Find where the given text appears and provide that cell's center as [x, y] coordinate. 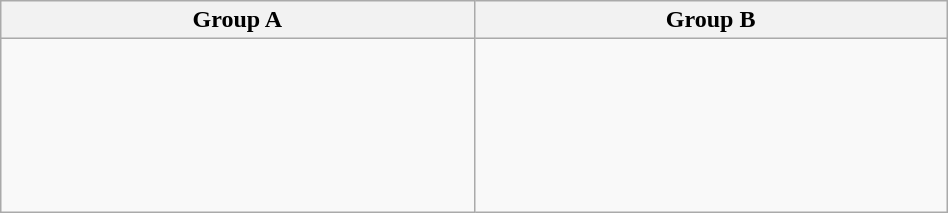
Group B [710, 20]
Group A [238, 20]
